Return (x, y) of the center of cell containing provided text 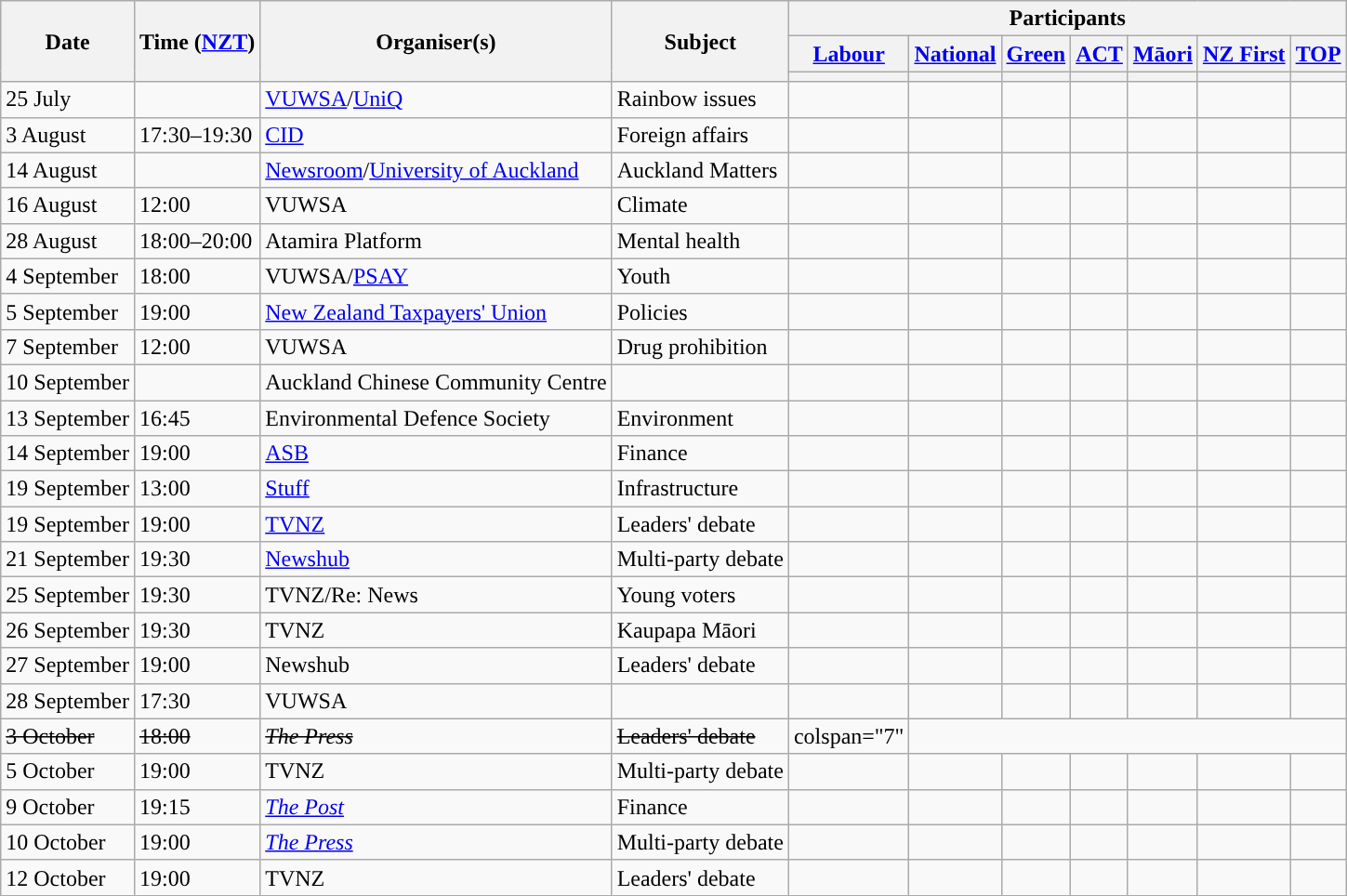
16 August (68, 205)
26 September (68, 630)
Policies (700, 311)
3 August (68, 135)
colspan="7" (849, 736)
28 August (68, 241)
3 October (68, 736)
Rainbow issues (700, 99)
Climate (700, 205)
Stuff (436, 489)
Time (NZT) (197, 41)
VUWSA/UniQ (436, 99)
28 September (68, 701)
14 August (68, 170)
Auckland Matters (700, 170)
Environment (700, 417)
4 September (68, 276)
21 September (68, 560)
17:30–19:30 (197, 135)
Newsroom/University of Auckland (436, 170)
New Zealand Taxpayers' Union (436, 311)
The Post (436, 807)
Subject (700, 41)
Environmental Defence Society (436, 417)
Youth (700, 276)
5 October (68, 771)
Auckland Chinese Community Centre (436, 382)
12 October (68, 877)
Labour (849, 54)
27 September (68, 665)
VUWSA/PSAY (436, 276)
CID (436, 135)
TVNZ/Re: News (436, 595)
National (956, 54)
Kaupapa Māori (700, 630)
Mental health (700, 241)
Green (1036, 54)
Foreign affairs (700, 135)
NZ First (1244, 54)
10 September (68, 382)
14 September (68, 454)
Infrastructure (700, 489)
19:15 (197, 807)
7 September (68, 347)
Participants (1067, 19)
Atamira Platform (436, 241)
13 September (68, 417)
16:45 (197, 417)
Organiser(s) (436, 41)
5 September (68, 311)
Drug prohibition (700, 347)
18:00–20:00 (197, 241)
Māori (1162, 54)
Date (68, 41)
9 October (68, 807)
17:30 (197, 701)
ASB (436, 454)
25 September (68, 595)
TOP (1318, 54)
ACT (1100, 54)
25 July (68, 99)
13:00 (197, 489)
Young voters (700, 595)
10 October (68, 842)
